For the text-containing cell, return its midpoint in [X, Y] coordinate format. 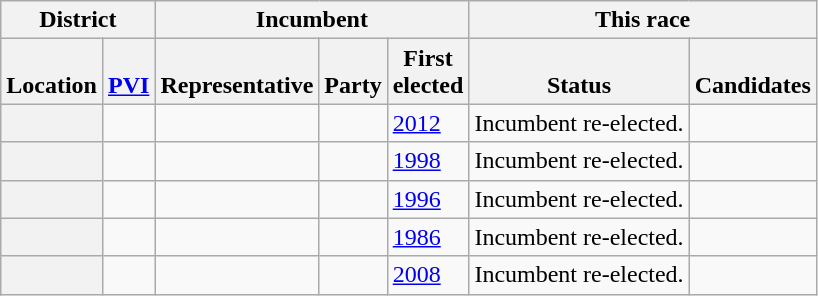
2012 [428, 123]
2008 [428, 275]
Status [579, 72]
PVI [128, 72]
1998 [428, 161]
Location [52, 72]
1986 [428, 237]
This race [642, 20]
Candidates [752, 72]
Firstelected [428, 72]
District [78, 20]
Incumbent [312, 20]
1996 [428, 199]
Party [353, 72]
Representative [237, 72]
